Identify which cell holds the provided text, then report its [x, y] central coordinate. 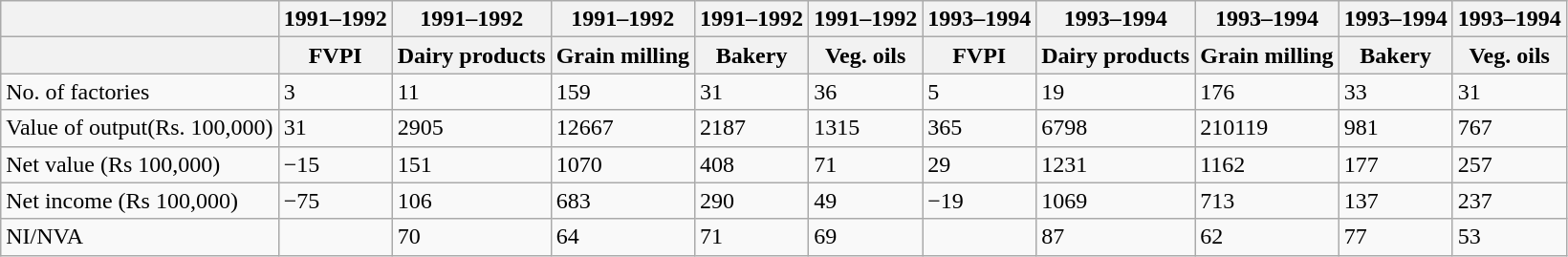
408 [751, 164]
36 [866, 92]
5 [979, 92]
11 [471, 92]
−15 [335, 164]
3 [335, 92]
2187 [751, 128]
1231 [1116, 164]
33 [1396, 92]
77 [1396, 237]
1070 [622, 164]
2905 [471, 128]
−75 [335, 201]
29 [979, 164]
Value of output(Rs. 100,000) [140, 128]
176 [1267, 92]
159 [622, 92]
87 [1116, 237]
1162 [1267, 164]
1315 [866, 128]
Net income (Rs 100,000) [140, 201]
12667 [622, 128]
Net value (Rs 100,000) [140, 164]
767 [1509, 128]
69 [866, 237]
237 [1509, 201]
49 [866, 201]
365 [979, 128]
151 [471, 164]
177 [1396, 164]
No. of factories [140, 92]
6798 [1116, 128]
257 [1509, 164]
53 [1509, 237]
210119 [1267, 128]
106 [471, 201]
1069 [1116, 201]
62 [1267, 237]
64 [622, 237]
70 [471, 237]
−19 [979, 201]
290 [751, 201]
713 [1267, 201]
19 [1116, 92]
NI/NVA [140, 237]
683 [622, 201]
981 [1396, 128]
137 [1396, 201]
